Locate the cell with the specified text and output its (X, Y) center coordinate. 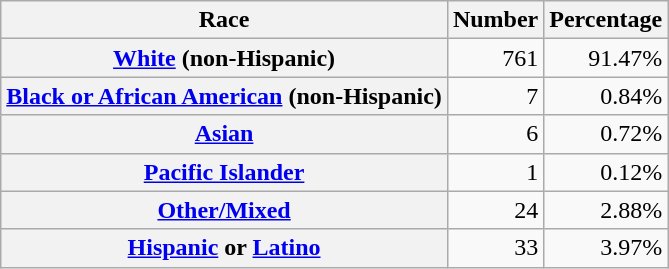
White (non-Hispanic) (224, 58)
1 (495, 172)
3.97% (606, 248)
Asian (224, 134)
761 (495, 58)
Race (224, 20)
Number (495, 20)
0.84% (606, 96)
6 (495, 134)
Other/Mixed (224, 210)
91.47% (606, 58)
7 (495, 96)
Hispanic or Latino (224, 248)
24 (495, 210)
2.88% (606, 210)
0.72% (606, 134)
Percentage (606, 20)
Pacific Islander (224, 172)
33 (495, 248)
Black or African American (non-Hispanic) (224, 96)
0.12% (606, 172)
